For the text-containing cell, return its midpoint in (x, y) coordinate format. 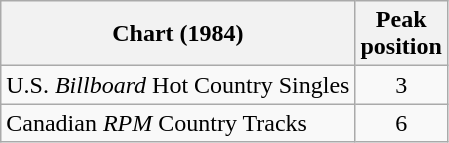
U.S. Billboard Hot Country Singles (178, 85)
Peakposition (401, 34)
3 (401, 85)
Canadian RPM Country Tracks (178, 123)
Chart (1984) (178, 34)
6 (401, 123)
